Find where the given text appears and provide that cell's center as [x, y] coordinate. 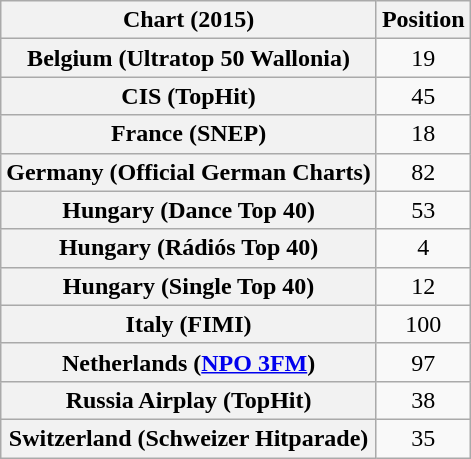
France (SNEP) [189, 134]
82 [423, 172]
53 [423, 210]
CIS (TopHit) [189, 96]
Hungary (Dance Top 40) [189, 210]
4 [423, 248]
Italy (FIMI) [189, 324]
Hungary (Rádiós Top 40) [189, 248]
45 [423, 96]
Belgium (Ultratop 50 Wallonia) [189, 58]
Netherlands (NPO 3FM) [189, 362]
Switzerland (Schweizer Hitparade) [189, 438]
97 [423, 362]
35 [423, 438]
18 [423, 134]
Hungary (Single Top 40) [189, 286]
38 [423, 400]
Position [423, 20]
Germany (Official German Charts) [189, 172]
19 [423, 58]
Chart (2015) [189, 20]
Russia Airplay (TopHit) [189, 400]
12 [423, 286]
100 [423, 324]
